Find where the given text appears and provide that cell's center as (x, y) coordinate. 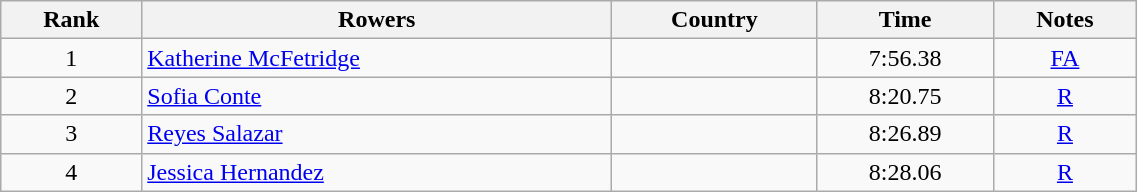
Rank (72, 20)
4 (72, 172)
8:26.89 (905, 134)
FA (1065, 58)
2 (72, 96)
Sofia Conte (377, 96)
3 (72, 134)
7:56.38 (905, 58)
Katherine McFetridge (377, 58)
Jessica Hernandez (377, 172)
Time (905, 20)
Country (714, 20)
8:20.75 (905, 96)
Notes (1065, 20)
8:28.06 (905, 172)
Reyes Salazar (377, 134)
Rowers (377, 20)
1 (72, 58)
